From the cell containing the given text, extract its center point as [X, Y] coordinate. 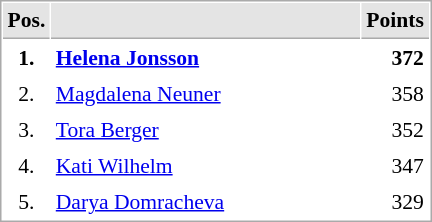
Tora Berger [206, 129]
Points [396, 21]
1. [26, 57]
5. [26, 201]
352 [396, 129]
Helena Jonsson [206, 57]
Magdalena Neuner [206, 93]
372 [396, 57]
Kati Wilhelm [206, 165]
3. [26, 129]
4. [26, 165]
329 [396, 201]
Darya Domracheva [206, 201]
358 [396, 93]
347 [396, 165]
Pos. [26, 21]
2. [26, 93]
